Search for the cell housing the specified text and yield its [x, y] center coordinate. 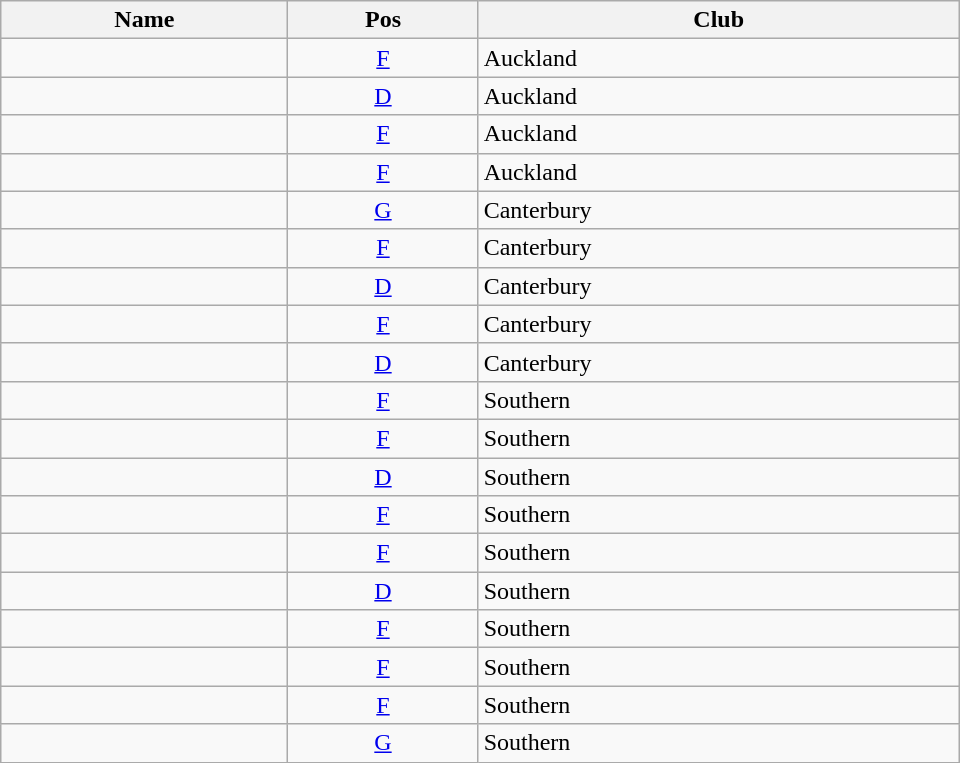
Pos [383, 20]
Club [718, 20]
Name [144, 20]
